Output the (X, Y) coordinate of the center of the cell containing the given text.  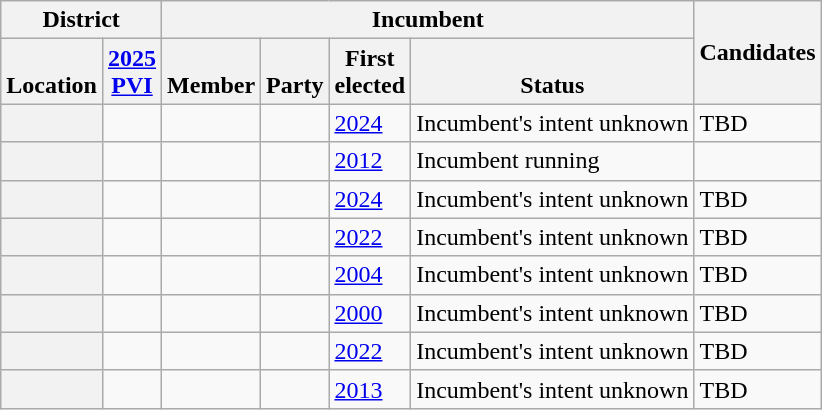
2012 (370, 161)
District (82, 20)
Member (212, 72)
Incumbent (428, 20)
Candidates (758, 52)
Party (295, 72)
Location (52, 72)
2025PVI (132, 72)
2004 (370, 275)
Firstelected (370, 72)
Incumbent running (552, 161)
Status (552, 72)
2013 (370, 389)
2000 (370, 313)
